From the cell containing the given text, extract its center point as (x, y) coordinate. 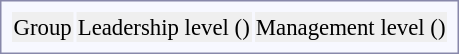
Leadership level () (164, 27)
Management level () (350, 27)
Group (42, 27)
